Identify which cell holds the provided text, then report its [x, y] central coordinate. 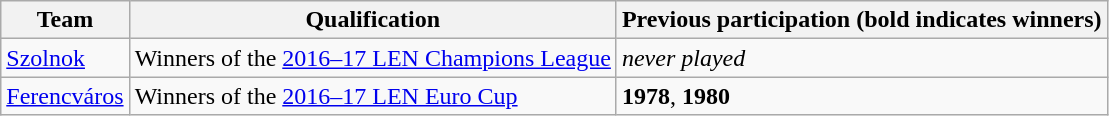
Team [65, 20]
1978, 1980 [862, 96]
never played [862, 58]
Ferencváros [65, 96]
Winners of the 2016–17 LEN Champions League [372, 58]
Qualification [372, 20]
Winners of the 2016–17 LEN Euro Cup [372, 96]
Previous participation (bold indicates winners) [862, 20]
Szolnok [65, 58]
